Extract the (x, y) coordinate from the center of the cell holding the provided text.  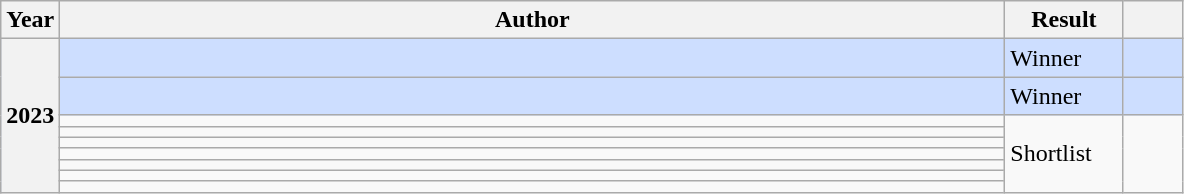
Result (1064, 20)
Year (30, 20)
Shortlist (1064, 154)
2023 (30, 116)
Author (532, 20)
